Capture the cell that displays the provided text and extract its [x, y] central coordinate. 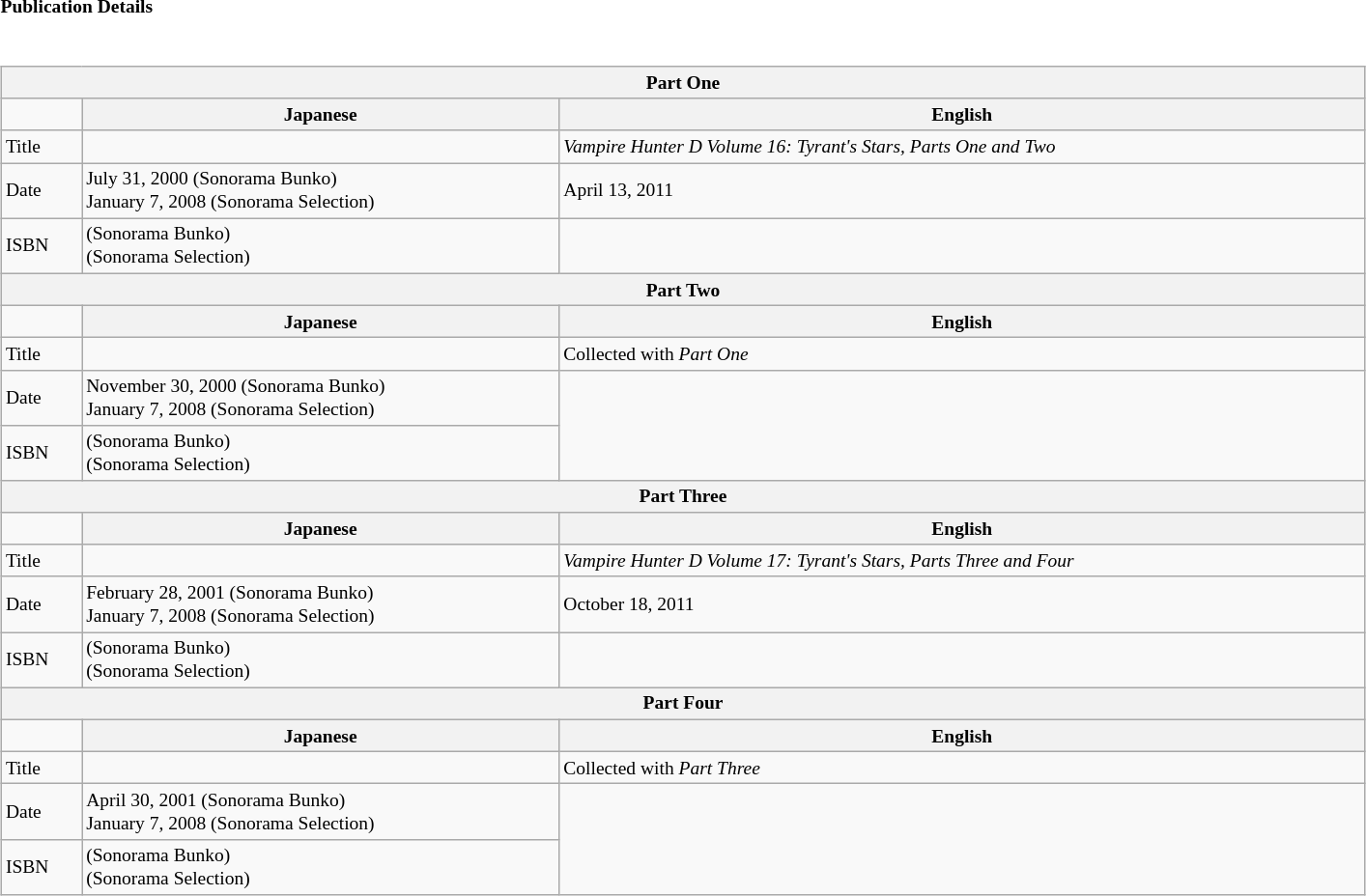
February 28, 2001 (Sonorama Bunko)January 7, 2008 (Sonorama Selection) [321, 604]
November 30, 2000 (Sonorama Bunko)January 7, 2008 (Sonorama Selection) [321, 398]
April 13, 2011 [962, 191]
Part Two [683, 290]
Part Three [683, 496]
April 30, 2001 (Sonorama Bunko)January 7, 2008 (Sonorama Selection) [321, 811]
Vampire Hunter D Volume 16: Tyrant's Stars, Parts One and Two [962, 147]
July 31, 2000 (Sonorama Bunko)January 7, 2008 (Sonorama Selection) [321, 191]
Collected with Part One [962, 353]
Part Four [683, 703]
Part One [683, 83]
October 18, 2011 [962, 604]
Collected with Part Three [962, 769]
Vampire Hunter D Volume 17: Tyrant's Stars, Parts Three and Four [962, 560]
